Detect which cell encompasses the target text, then output its (X, Y) center coordinate. 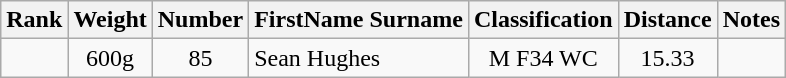
Rank (34, 20)
Sean Hughes (359, 58)
Classification (543, 20)
15.33 (668, 58)
FirstName Surname (359, 20)
600g (110, 58)
Notes (751, 20)
Distance (668, 20)
85 (200, 58)
M F34 WC (543, 58)
Number (200, 20)
Weight (110, 20)
